Find where the given text appears and provide that cell's center as (x, y) coordinate. 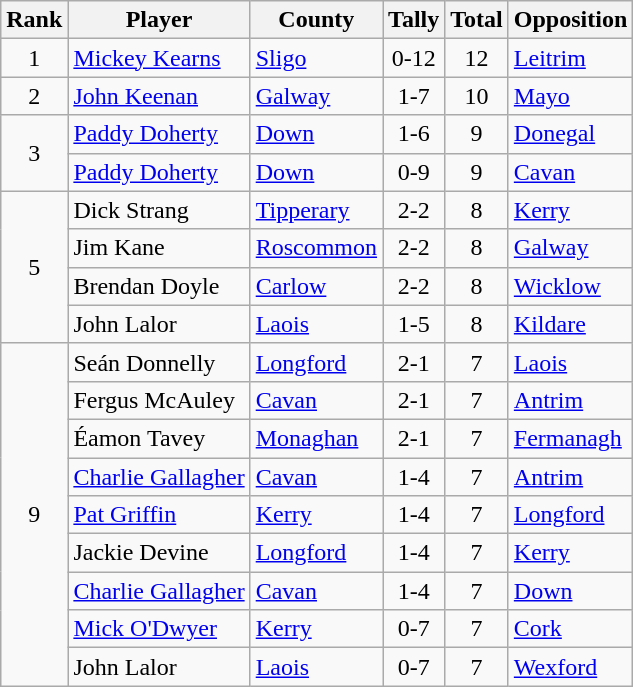
10 (477, 96)
Dick Strang (159, 210)
Leitrim (570, 58)
Fermanagh (570, 438)
Kildare (570, 324)
2 (34, 96)
Cork (570, 629)
0-12 (414, 58)
Fergus McAuley (159, 400)
Donegal (570, 134)
1-5 (414, 324)
Mick O'Dwyer (159, 629)
Opposition (570, 20)
Mayo (570, 96)
Total (477, 20)
Rank (34, 20)
Player (159, 20)
Monaghan (316, 438)
1-6 (414, 134)
Jackie Devine (159, 553)
Seán Donnelly (159, 362)
3 (34, 153)
Tipperary (316, 210)
Tally (414, 20)
Carlow (316, 286)
Sligo (316, 58)
0-9 (414, 172)
5 (34, 267)
Wicklow (570, 286)
Pat Griffin (159, 515)
12 (477, 58)
County (316, 20)
Jim Kane (159, 248)
1-7 (414, 96)
Mickey Kearns (159, 58)
1 (34, 58)
Brendan Doyle (159, 286)
Éamon Tavey (159, 438)
John Keenan (159, 96)
Wexford (570, 667)
Roscommon (316, 248)
